From the cell containing the given text, extract its center point as [X, Y] coordinate. 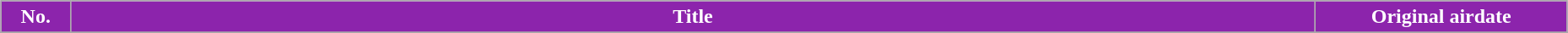
Original airdate [1441, 17]
Title [693, 17]
No. [35, 17]
